Capture the cell that displays the provided text and extract its [X, Y] central coordinate. 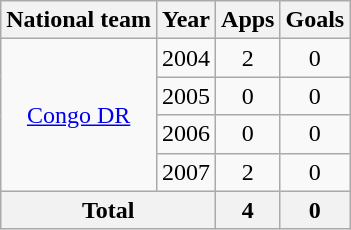
Year [186, 20]
2007 [186, 172]
Total [108, 210]
2004 [186, 58]
2005 [186, 96]
National team [79, 20]
Apps [248, 20]
Goals [315, 20]
4 [248, 210]
Congo DR [79, 115]
2006 [186, 134]
